Extract the [x, y] coordinate from the center of the cell holding the provided text.  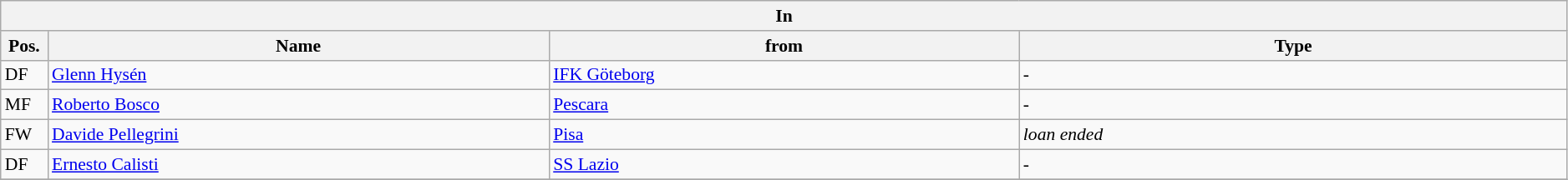
Pisa [784, 135]
FW [24, 135]
IFK Göteborg [784, 75]
from [784, 46]
loan ended [1293, 135]
Davide Pellegrini [298, 135]
SS Lazio [784, 164]
Pos. [24, 46]
MF [24, 105]
Pescara [784, 105]
Roberto Bosco [298, 105]
Glenn Hysén [298, 75]
In [784, 16]
Ernesto Calisti [298, 164]
Name [298, 46]
Type [1293, 46]
